Provide the [X, Y] coordinate of the cell's center where the given text is located.  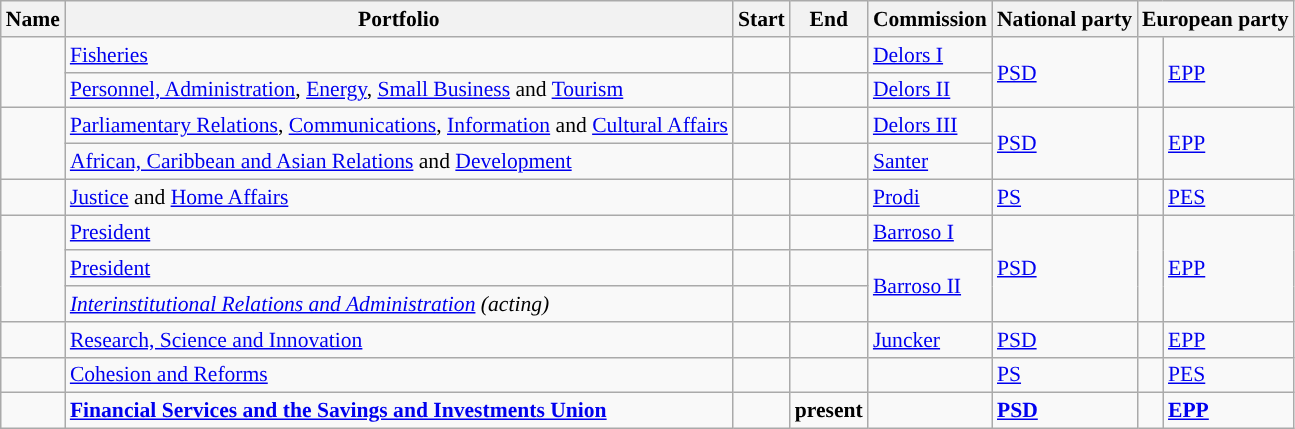
Cohesion and Reforms [399, 375]
Justice and Home Affairs [399, 197]
Commission [930, 19]
Research, Science and Innovation [399, 340]
Name [33, 19]
Interinstitutional Relations and Administration (acting) [399, 304]
Delors I [930, 55]
Personnel, Administration, Energy, Small Business and Tourism [399, 90]
Barroso II [930, 286]
Prodi [930, 197]
Juncker [930, 340]
European party [1216, 19]
Barroso I [930, 233]
African, Caribbean and Asian Relations and Development [399, 162]
Parliamentary Relations, Communications, Information and Cultural Affairs [399, 126]
Santer [930, 162]
End [829, 19]
present [829, 411]
Financial Services and the Savings and Investments Union [399, 411]
Portfolio [399, 19]
Start [762, 19]
National party [1064, 19]
Delors III [930, 126]
Delors II [930, 90]
Fisheries [399, 55]
